Return (X, Y) of the center of cell containing provided text 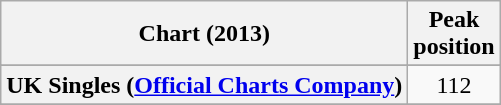
Chart (2013) (204, 34)
Peakposition (454, 34)
UK Singles (Official Charts Company) (204, 85)
112 (454, 85)
